Pinpoint the cell where the given text exists, returning its [x, y] midpoint coordinate. 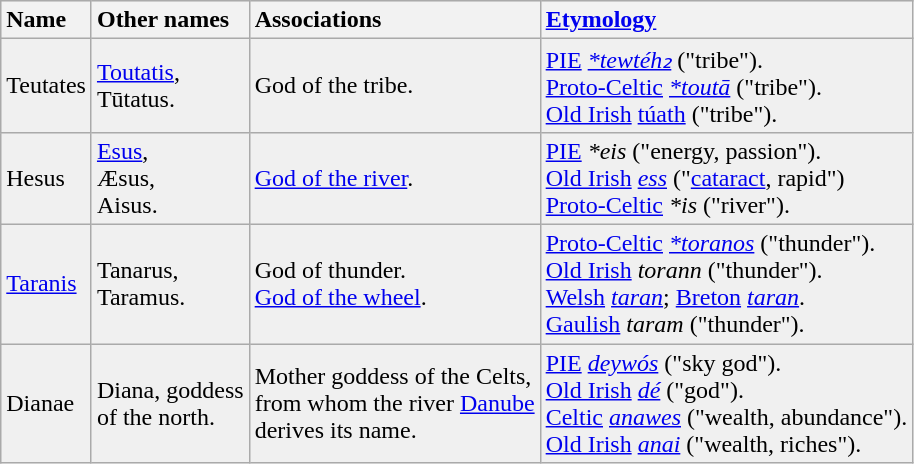
Diana, goddessof the north. [170, 404]
PIE *tewtéh₂ ("tribe").Proto-Celtic *toutā ("tribe").Old Irish túath ("tribe"). [726, 86]
Other names [170, 20]
Teutates [46, 86]
God of the river. [394, 178]
Taranis [46, 284]
God of thunder.God of the wheel. [394, 284]
Esus,Æsus,Aisus. [170, 178]
Hesus [46, 178]
Toutatis,Tūtatus. [170, 86]
Tanarus,Taramus. [170, 284]
PIE deywós ("sky god").Old Irish dé ("god").Celtic anawes ("wealth, abundance").Old Irish anai ("wealth, riches"). [726, 404]
PIE *eis ("energy, passion").Old Irish ess ("cataract, rapid")Proto-Celtic *is ("river"). [726, 178]
Proto-Celtic *toranos ("thunder").Old Irish torann ("thunder").Welsh taran; Breton taran.Gaulish taram ("thunder"). [726, 284]
Name [46, 20]
Associations [394, 20]
God of the tribe. [394, 86]
Mother goddess of the Celts,from whom the river Danubederives its name. [394, 404]
Dianae [46, 404]
Etymology [726, 20]
